Return the (x, y) coordinate for the center point of the cell that contains the specified text.  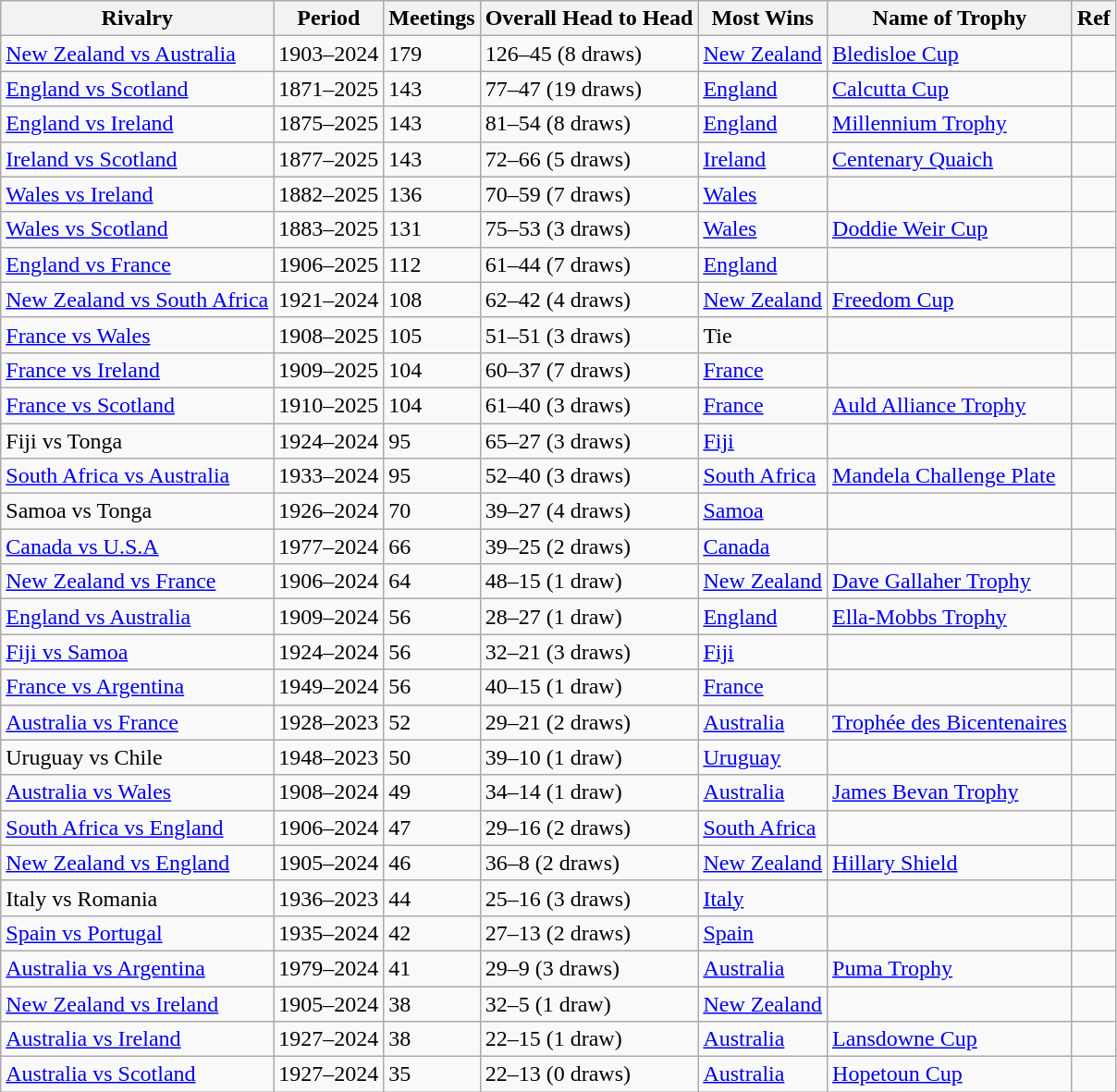
Meetings (432, 18)
1948–2023 (329, 757)
49 (432, 792)
22–15 (1 draw) (589, 1039)
34–14 (1 draw) (589, 792)
New Zealand vs Ireland (137, 1003)
36–8 (2 draws) (589, 863)
Mandela Challenge Plate (951, 476)
Ella-Mobbs Trophy (951, 617)
70–59 (7 draws) (589, 194)
Calcutta Cup (951, 89)
62–42 (4 draws) (589, 300)
France vs Ireland (137, 370)
England vs Ireland (137, 124)
179 (432, 54)
39–10 (1 draw) (589, 757)
Tie (763, 335)
Trophée des Bicentenaires (951, 722)
Millennium Trophy (951, 124)
Australia vs Scotland (137, 1074)
1977–2024 (329, 546)
Italy vs Romania (137, 898)
Hillary Shield (951, 863)
Wales vs Ireland (137, 194)
1949–2024 (329, 687)
1933–2024 (329, 476)
28–27 (1 draw) (589, 617)
Ref (1093, 18)
1908–2025 (329, 335)
40–15 (1 draw) (589, 687)
New Zealand vs South Africa (137, 300)
1921–2024 (329, 300)
Spain (763, 933)
Australia vs Wales (137, 792)
South Africa vs Australia (137, 476)
Most Wins (763, 18)
64 (432, 582)
Canada (763, 546)
32–5 (1 draw) (589, 1003)
1875–2025 (329, 124)
39–25 (2 draws) (589, 546)
Doddie Weir Cup (951, 229)
60–37 (7 draws) (589, 370)
Australia vs Argentina (137, 968)
1908–2024 (329, 792)
50 (432, 757)
1979–2024 (329, 968)
England vs Australia (137, 617)
1910–2025 (329, 405)
46 (432, 863)
25–16 (3 draws) (589, 898)
29–9 (3 draws) (589, 968)
1903–2024 (329, 54)
Ireland vs Scotland (137, 159)
39–27 (4 draws) (589, 511)
Rivalry (137, 18)
Fiji vs Tonga (137, 441)
47 (432, 828)
1906–2025 (329, 264)
1909–2024 (329, 617)
Samoa (763, 511)
1877–2025 (329, 159)
Lansdowne Cup (951, 1039)
41 (432, 968)
Ireland (763, 159)
35 (432, 1074)
126–45 (8 draws) (589, 54)
72–66 (5 draws) (589, 159)
James Bevan Trophy (951, 792)
52–40 (3 draws) (589, 476)
England vs France (137, 264)
Overall Head to Head (589, 18)
22–13 (0 draws) (589, 1074)
27–13 (2 draws) (589, 933)
1882–2025 (329, 194)
1871–2025 (329, 89)
Hopetoun Cup (951, 1074)
52 (432, 722)
29–21 (2 draws) (589, 722)
1926–2024 (329, 511)
France vs Scotland (137, 405)
Spain vs Portugal (137, 933)
Samoa vs Tonga (137, 511)
112 (432, 264)
1909–2025 (329, 370)
Period (329, 18)
Fiji vs Samoa (137, 652)
Australia vs France (137, 722)
131 (432, 229)
Australia vs Ireland (137, 1039)
42 (432, 933)
Italy (763, 898)
65–27 (3 draws) (589, 441)
Name of Trophy (951, 18)
Freedom Cup (951, 300)
44 (432, 898)
England vs Scotland (137, 89)
1928–2023 (329, 722)
1935–2024 (329, 933)
48–15 (1 draw) (589, 582)
75–53 (3 draws) (589, 229)
New Zealand vs Australia (137, 54)
Wales vs Scotland (137, 229)
Bledisloe Cup (951, 54)
105 (432, 335)
Uruguay vs Chile (137, 757)
Centenary Quaich (951, 159)
61–40 (3 draws) (589, 405)
51–51 (3 draws) (589, 335)
66 (432, 546)
New Zealand vs France (137, 582)
France vs Argentina (137, 687)
136 (432, 194)
81–54 (8 draws) (589, 124)
61–44 (7 draws) (589, 264)
Dave Gallaher Trophy (951, 582)
29–16 (2 draws) (589, 828)
South Africa vs England (137, 828)
1936–2023 (329, 898)
32–21 (3 draws) (589, 652)
Canada vs U.S.A (137, 546)
1883–2025 (329, 229)
Auld Alliance Trophy (951, 405)
France vs Wales (137, 335)
70 (432, 511)
77–47 (19 draws) (589, 89)
108 (432, 300)
New Zealand vs England (137, 863)
Puma Trophy (951, 968)
Uruguay (763, 757)
